Provide the (x, y) coordinate of the cell's center where the given text is located.  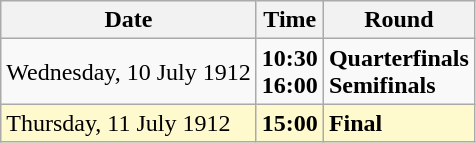
Date (129, 20)
Wednesday, 10 July 1912 (129, 72)
Time (290, 20)
10:3016:00 (290, 72)
Thursday, 11 July 1912 (129, 123)
15:00 (290, 123)
QuarterfinalsSemifinals (398, 72)
Final (398, 123)
Round (398, 20)
